Pinpoint the cell where the given text exists, returning its (x, y) midpoint coordinate. 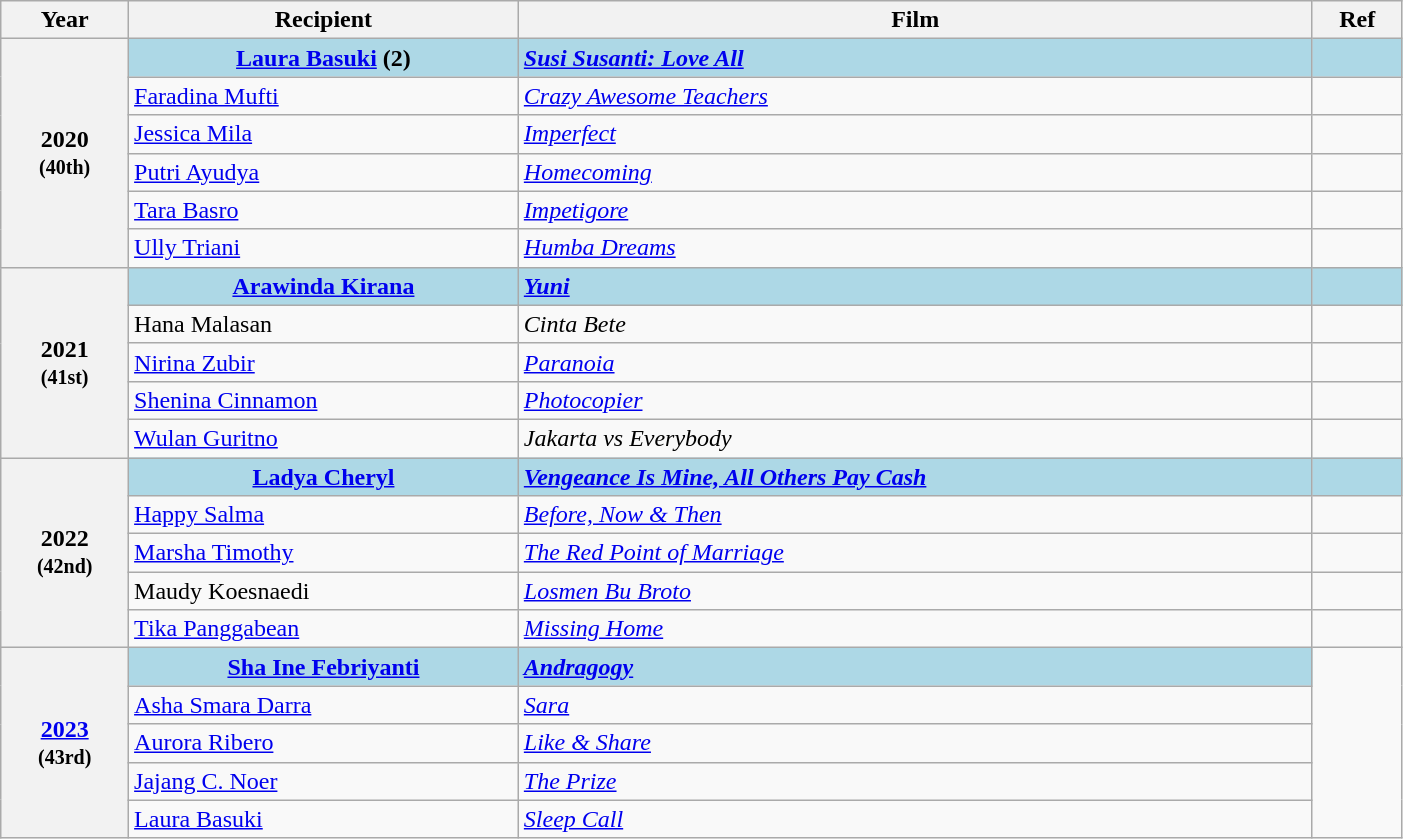
Maudy Koesnaedi (324, 591)
Marsha Timothy (324, 553)
Jessica Mila (324, 134)
Ref (1357, 20)
Recipient (324, 20)
Cinta Bete (915, 324)
Nirina Zubir (324, 362)
Photocopier (915, 400)
Impetigore (915, 210)
2020(40th) (65, 153)
The Red Point of Marriage (915, 553)
Ladya Cheryl (324, 477)
Aurora Ribero (324, 743)
Wulan Guritno (324, 438)
Happy Salma (324, 515)
Susi Susanti: Love All (915, 58)
Andragogy (915, 667)
Tara Basro (324, 210)
Faradina Mufti (324, 96)
Tika Panggabean (324, 629)
Yuni (915, 286)
Imperfect (915, 134)
2023(43rd) (65, 743)
Jajang C. Noer (324, 781)
Putri Ayudya (324, 172)
Film (915, 20)
Sleep Call (915, 819)
2021(41st) (65, 362)
Before, Now & Then (915, 515)
Losmen Bu Broto (915, 591)
The Prize (915, 781)
Asha Smara Darra (324, 705)
Crazy Awesome Teachers (915, 96)
Year (65, 20)
Humba Dreams (915, 248)
Shenina Cinnamon (324, 400)
Laura Basuki (324, 819)
Ully Triani (324, 248)
Jakarta vs Everybody (915, 438)
Paranoia (915, 362)
2022(42nd) (65, 553)
Homecoming (915, 172)
Like & Share (915, 743)
Arawinda Kirana (324, 286)
Sara (915, 705)
Vengeance Is Mine, All Others Pay Cash (915, 477)
Laura Basuki (2) (324, 58)
Missing Home (915, 629)
Sha Ine Febriyanti (324, 667)
Hana Malasan (324, 324)
